Return the (x, y) coordinate for the center point of the cell that contains the specified text.  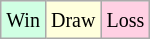
Draw (72, 20)
Win (24, 20)
Loss (126, 20)
